Search for the cell housing the specified text and yield its [x, y] center coordinate. 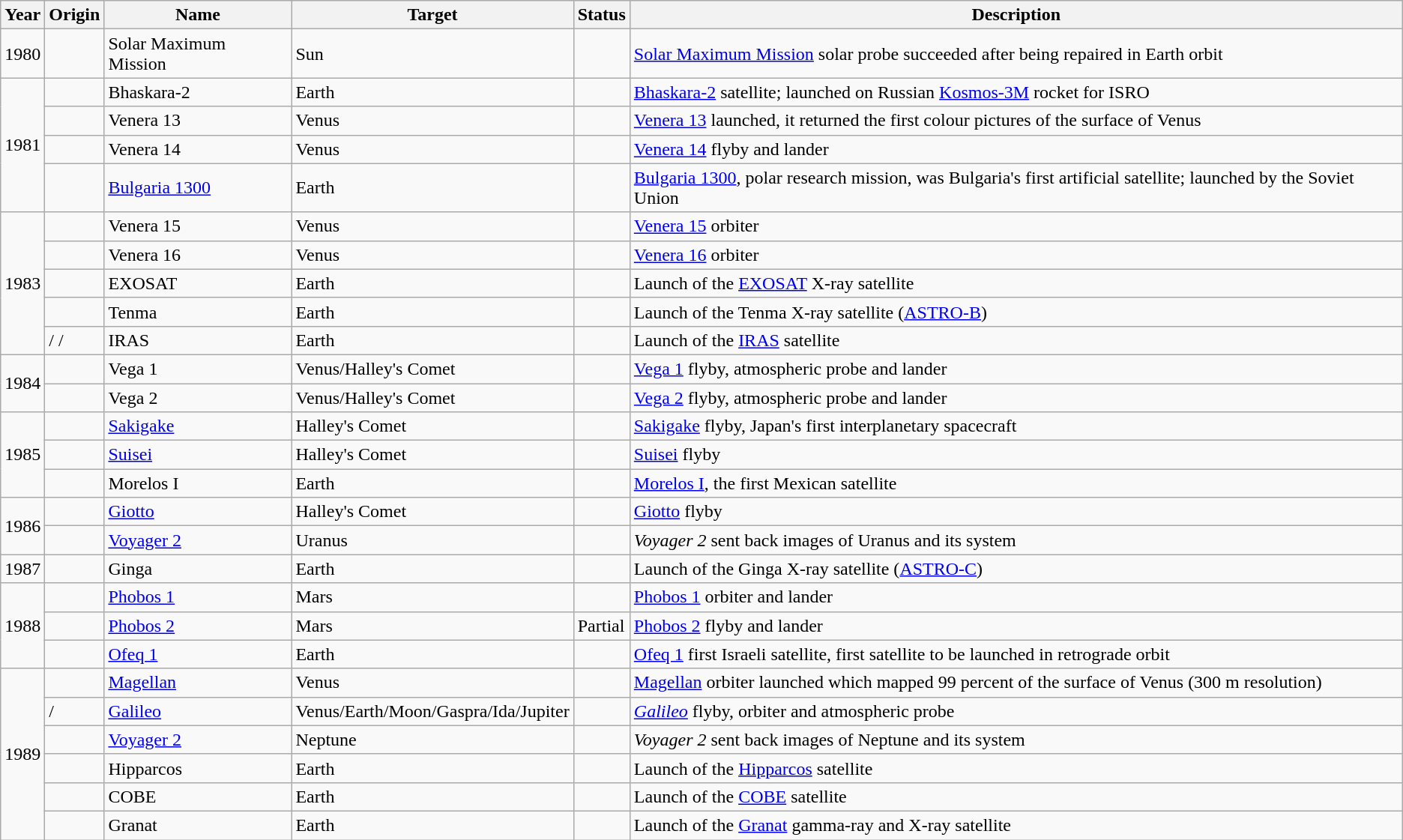
Launch of the Ginga X-ray satellite (ASTRO-C) [1016, 569]
Origin [75, 15]
Neptune [432, 740]
Launch of the COBE satellite [1016, 797]
IRAS [198, 340]
Phobos 2 flyby and lander [1016, 626]
Suisei [198, 455]
1981 [22, 145]
Venera 15 [198, 226]
1985 [22, 455]
Venera 16 orbiter [1016, 255]
Voyager 2 sent back images of Neptune and its system [1016, 740]
Ofeq 1 [198, 654]
Description [1016, 15]
/ [75, 711]
Solar Maximum Mission [198, 54]
Vega 2 [198, 398]
Target [432, 15]
Morelos I, the first Mexican satellite [1016, 483]
Launch of the Granat gamma-ray and X-ray satellite [1016, 825]
Sakigake [198, 426]
Name [198, 15]
Magellan orbiter launched which mapped 99 percent of the surface of Venus (300 m resolution) [1016, 683]
COBE [198, 797]
Sakigake flyby, Japan's first interplanetary spacecraft [1016, 426]
Galileo flyby, orbiter and atmospheric probe [1016, 711]
Launch of the Tenma X-ray satellite (ASTRO-B) [1016, 312]
Morelos I [198, 483]
Venera 16 [198, 255]
1988 [22, 626]
Venera 14 [198, 149]
Phobos 1 [198, 597]
Bhaskara-2 satellite; launched on Russian Kosmos-3M rocket for ISRO [1016, 92]
Bulgaria 1300, polar research mission, was Bulgaria's first artificial satellite; launched by the Soviet Union [1016, 187]
Vega 1 flyby, atmospheric probe and lander [1016, 369]
Year [22, 15]
Solar Maximum Mission solar probe succeeded after being repaired in Earth orbit [1016, 54]
1983 [22, 283]
1987 [22, 569]
Magellan [198, 683]
Launch of the Hipparcos satellite [1016, 768]
Voyager 2 sent back images of Uranus and its system [1016, 540]
Venera 15 orbiter [1016, 226]
Partial [601, 626]
Vega 1 [198, 369]
Suisei flyby [1016, 455]
Venus/Earth/Moon/Gaspra/Ida/Jupiter [432, 711]
Launch of the IRAS satellite [1016, 340]
Uranus [432, 540]
Venera 14 flyby and lander [1016, 149]
Venera 13 [198, 121]
Granat [198, 825]
Bhaskara-2 [198, 92]
1989 [22, 754]
Ofeq 1 first Israeli satellite, first satellite to be launched in retrograde orbit [1016, 654]
Venera 13 launched, it returned the first colour pictures of the surface of Venus [1016, 121]
Status [601, 15]
Vega 2 flyby, atmospheric probe and lander [1016, 398]
1986 [22, 526]
1984 [22, 383]
Bulgaria 1300 [198, 187]
Tenma [198, 312]
Phobos 2 [198, 626]
Ginga [198, 569]
Giotto flyby [1016, 512]
Launch of the EXOSAT X-ray satellite [1016, 283]
Giotto [198, 512]
EXOSAT [198, 283]
1980 [22, 54]
Galileo [198, 711]
Sun [432, 54]
Phobos 1 orbiter and lander [1016, 597]
/ / [75, 340]
Hipparcos [198, 768]
